Identify which cell holds the provided text, then report its [X, Y] central coordinate. 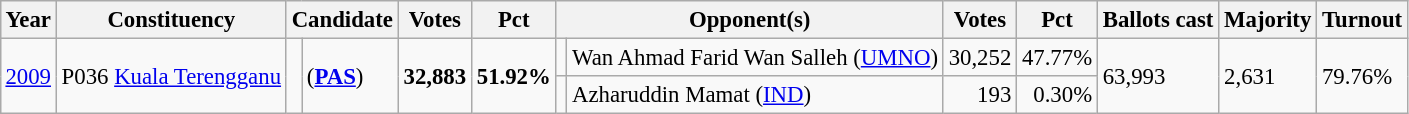
0.30% [1058, 95]
Azharuddin Mamat (IND) [756, 95]
Year [28, 20]
(PAS) [350, 76]
P036 Kuala Terengganu [171, 76]
Turnout [1362, 20]
Wan Ahmad Farid Wan Salleh (UMNO) [756, 57]
Candidate [342, 20]
47.77% [1058, 57]
79.76% [1362, 76]
Ballots cast [1158, 20]
30,252 [980, 57]
32,883 [434, 76]
Majority [1268, 20]
Constituency [171, 20]
193 [980, 95]
2,631 [1268, 76]
2009 [28, 76]
63,993 [1158, 76]
51.92% [514, 76]
Opponent(s) [750, 20]
